Pinpoint the cell where the given text exists, returning its [x, y] midpoint coordinate. 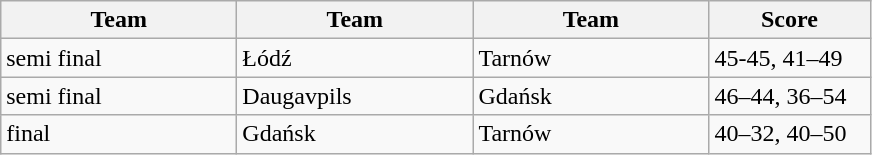
Łódź [355, 58]
final [119, 134]
46–44, 36–54 [790, 96]
40–32, 40–50 [790, 134]
Score [790, 20]
Daugavpils [355, 96]
45-45, 41–49 [790, 58]
